Pinpoint the cell where the given text exists, returning its (x, y) midpoint coordinate. 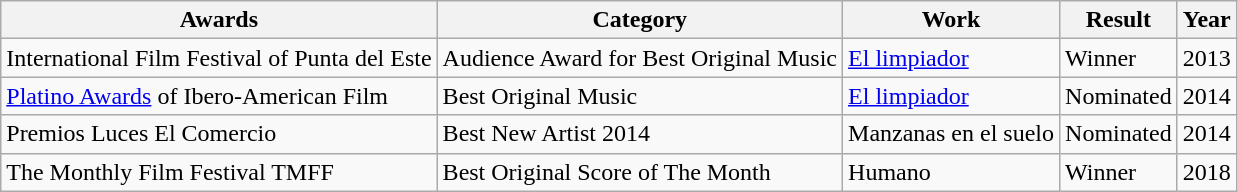
Result (1119, 20)
Best Original Score of The Month (640, 172)
2018 (1206, 172)
Manzanas en el suelo (952, 134)
Premios Luces El Comercio (219, 134)
Awards (219, 20)
Category (640, 20)
Year (1206, 20)
The Monthly Film Festival TMFF (219, 172)
International Film Festival of Punta del Este (219, 58)
Work (952, 20)
Best Original Music (640, 96)
Best New Artist 2014 (640, 134)
Humano (952, 172)
Audience Award for Best Original Music (640, 58)
Platino Awards of Ibero-American Film (219, 96)
2013 (1206, 58)
